Identify which cell holds the provided text, then report its (x, y) central coordinate. 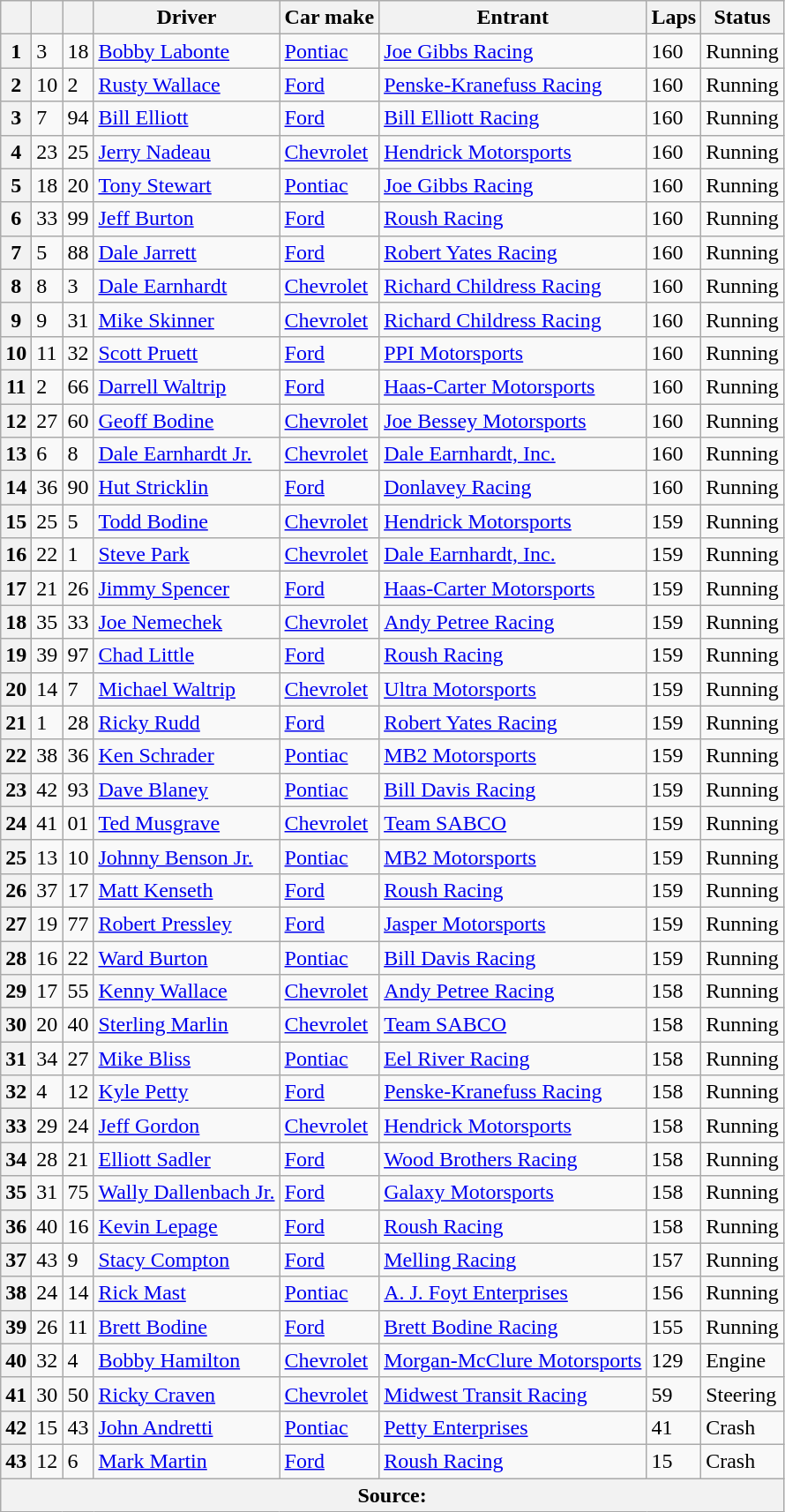
Rusty Wallace (187, 85)
Dave Blaney (187, 790)
Kevin Lepage (187, 1226)
75 (78, 1193)
156 (674, 1293)
PPI Motorsports (513, 353)
Donlavey Racing (513, 488)
157 (674, 1260)
Kyle Petty (187, 1092)
88 (78, 252)
50 (78, 1394)
Petty Enterprises (513, 1427)
Joe Bessey Motorsports (513, 421)
Jeff Gordon (187, 1126)
Jeff Burton (187, 219)
Galaxy Motorsports (513, 1193)
Jerry Nadeau (187, 152)
Mike Skinner (187, 319)
Dale Earnhardt Jr. (187, 454)
Driver (187, 18)
Morgan-McClure Motorsports (513, 1360)
90 (78, 488)
Brett Bodine (187, 1327)
155 (674, 1327)
Wally Dallenbach Jr. (187, 1193)
Steve Park (187, 555)
Bobby Hamilton (187, 1360)
Entrant (513, 18)
01 (78, 823)
Car make (330, 18)
Ricky Rudd (187, 722)
Midwest Transit Racing (513, 1394)
Joe Nemechek (187, 622)
Elliott Sadler (187, 1159)
Sterling Marlin (187, 1025)
Dale Earnhardt (187, 286)
Michael Waltrip (187, 689)
Chad Little (187, 655)
Eel River Racing (513, 1059)
Melling Racing (513, 1260)
Geoff Bodine (187, 421)
Matt Kenseth (187, 890)
93 (78, 790)
Bobby Labonte (187, 51)
Engine (743, 1360)
Source: (392, 1495)
Mark Martin (187, 1461)
Ricky Craven (187, 1394)
Stacy Compton (187, 1260)
Ken Schrader (187, 756)
Brett Bodine Racing (513, 1327)
59 (674, 1394)
Rick Mast (187, 1293)
97 (78, 655)
94 (78, 118)
Ward Burton (187, 957)
66 (78, 386)
Todd Bodine (187, 521)
Dale Jarrett (187, 252)
60 (78, 421)
Johnny Benson Jr. (187, 857)
Wood Brothers Racing (513, 1159)
Ted Musgrave (187, 823)
Darrell Waltrip (187, 386)
John Andretti (187, 1427)
Laps (674, 18)
77 (78, 924)
Kenny Wallace (187, 992)
Jasper Motorsports (513, 924)
Scott Pruett (187, 353)
Ultra Motorsports (513, 689)
Steering (743, 1394)
A. J. Foyt Enterprises (513, 1293)
Jimmy Spencer (187, 588)
Mike Bliss (187, 1059)
Bill Elliott Racing (513, 118)
Tony Stewart (187, 185)
Hut Stricklin (187, 488)
55 (78, 992)
Bill Elliott (187, 118)
Robert Pressley (187, 924)
Status (743, 18)
99 (78, 219)
129 (674, 1360)
